Determine the [X, Y] coordinate at the center of the cell enclosing the given text.  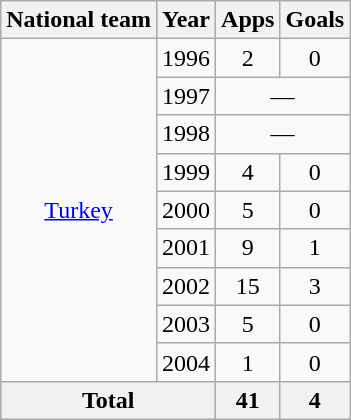
Year [186, 20]
2001 [186, 248]
9 [248, 248]
Total [108, 400]
Goals [315, 20]
1998 [186, 134]
1999 [186, 172]
2004 [186, 362]
2003 [186, 324]
National team [79, 20]
Apps [248, 20]
15 [248, 286]
Turkey [79, 210]
2000 [186, 210]
1996 [186, 58]
2002 [186, 286]
41 [248, 400]
1997 [186, 96]
2 [248, 58]
3 [315, 286]
